Determine the (x, y) coordinate at the center of the cell enclosing the given text.  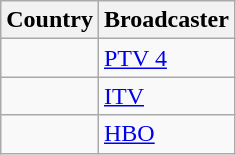
HBO (166, 134)
PTV 4 (166, 58)
Country (50, 20)
ITV (166, 96)
Broadcaster (166, 20)
